Identify which cell holds the provided text, then report its [X, Y] central coordinate. 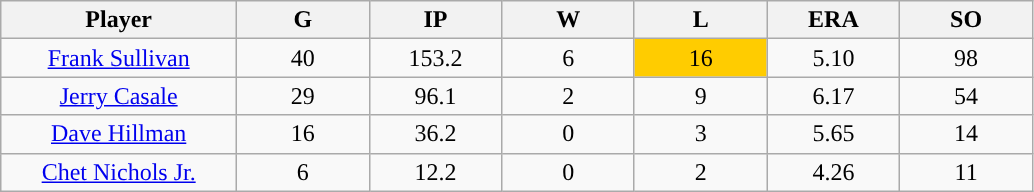
L [700, 20]
Jerry Casale [119, 96]
11 [966, 172]
96.1 [436, 96]
G [304, 20]
Frank Sullivan [119, 58]
14 [966, 134]
6.17 [834, 96]
98 [966, 58]
5.10 [834, 58]
36.2 [436, 134]
4.26 [834, 172]
Chet Nichols Jr. [119, 172]
SO [966, 20]
153.2 [436, 58]
40 [304, 58]
ERA [834, 20]
12.2 [436, 172]
3 [700, 134]
IP [436, 20]
29 [304, 96]
Player [119, 20]
54 [966, 96]
Dave Hillman [119, 134]
5.65 [834, 134]
9 [700, 96]
W [568, 20]
